Locate the cell with the specified text and output its [X, Y] center coordinate. 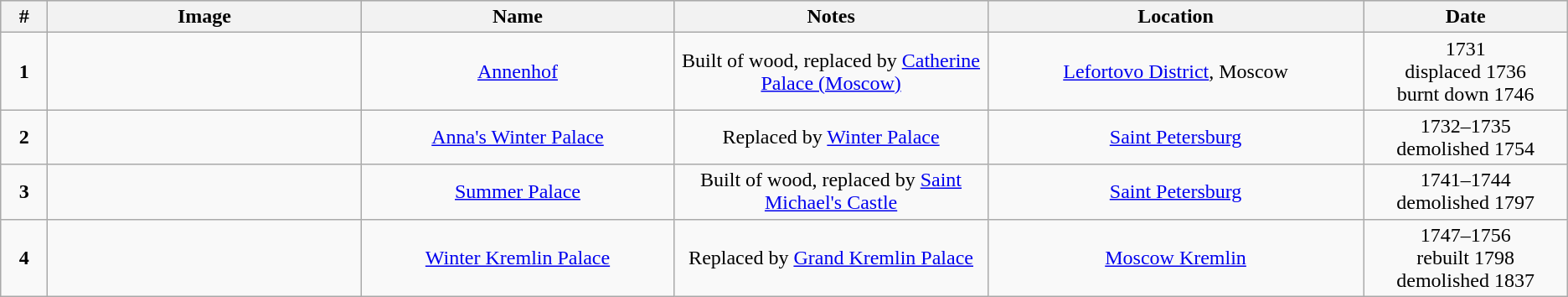
Name [518, 17]
3 [24, 191]
Moscow Kremlin [1176, 258]
1741–1744demolished 1797 [1466, 191]
1 [24, 71]
Annenhof [518, 71]
Location [1176, 17]
1732–1735demolished 1754 [1466, 138]
Built of wood, replaced by Saint Michael's Castle [831, 191]
Notes [831, 17]
# [24, 17]
Lefortovo District, Moscow [1176, 71]
Anna's Winter Palace [518, 138]
4 [24, 258]
Image [204, 17]
Replaced by Grand Kremlin Palace [831, 258]
2 [24, 138]
1731displaced 1736burnt down 1746 [1466, 71]
1747–1756rebuilt 1798demolished 1837 [1466, 258]
Summer Palace [518, 191]
Winter Kremlin Palace [518, 258]
Replaced by Winter Palace [831, 138]
Date [1466, 17]
Built of wood, replaced by Catherine Palace (Moscow) [831, 71]
